From the cell containing the given text, extract its center point as [X, Y] coordinate. 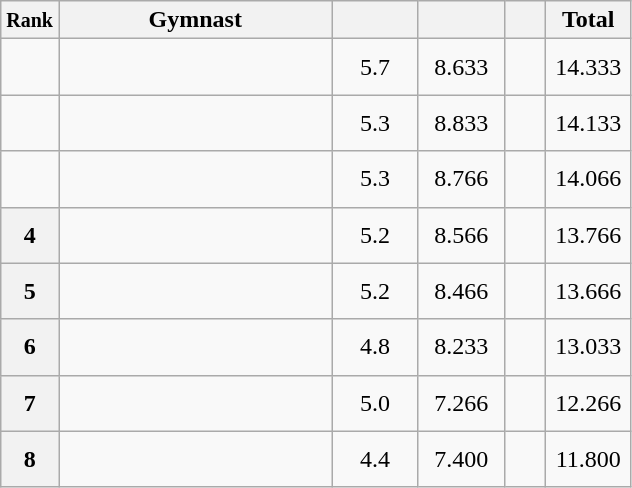
4 [30, 235]
8.566 [461, 235]
13.766 [588, 235]
8.233 [461, 347]
8.833 [461, 123]
4.4 [375, 459]
5 [30, 291]
14.333 [588, 67]
5.7 [375, 67]
14.066 [588, 179]
7.266 [461, 403]
8 [30, 459]
14.133 [588, 123]
8.466 [461, 291]
11.800 [588, 459]
Rank [30, 20]
Total [588, 20]
8.766 [461, 179]
13.666 [588, 291]
Gymnast [195, 20]
12.266 [588, 403]
7 [30, 403]
4.8 [375, 347]
5.0 [375, 403]
8.633 [461, 67]
6 [30, 347]
13.033 [588, 347]
7.400 [461, 459]
